Return [x, y] of the center of cell containing provided text 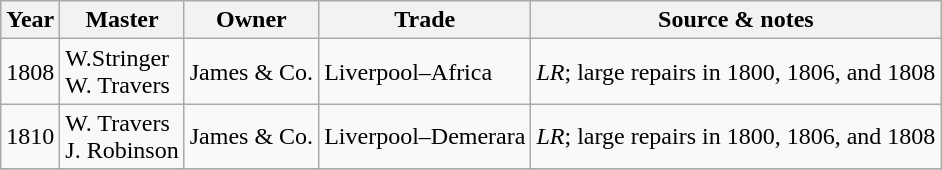
Owner [251, 20]
Year [30, 20]
Liverpool–Demerara [425, 136]
1808 [30, 72]
W. TraversJ. Robinson [122, 136]
1810 [30, 136]
Master [122, 20]
W.StringerW. Travers [122, 72]
Source & notes [736, 20]
Liverpool–Africa [425, 72]
Trade [425, 20]
